Scan for the cell matching the given text and deliver its [x, y] coordinate at center. 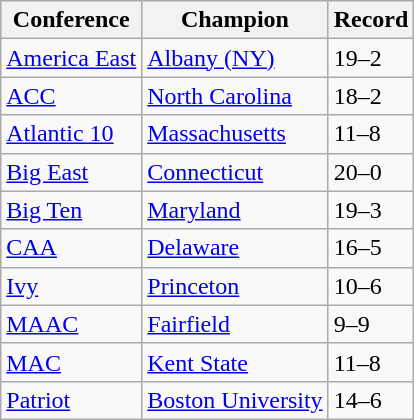
Delaware [235, 248]
Big Ten [72, 210]
Champion [235, 20]
9–9 [371, 324]
CAA [72, 248]
20–0 [371, 172]
ACC [72, 96]
Boston University [235, 400]
Ivy [72, 286]
10–6 [371, 286]
MAAC [72, 324]
Maryland [235, 210]
North Carolina [235, 96]
Connecticut [235, 172]
America East [72, 58]
19–3 [371, 210]
MAC [72, 362]
Princeton [235, 286]
Patriot [72, 400]
16–5 [371, 248]
Record [371, 20]
Kent State [235, 362]
18–2 [371, 96]
Albany (NY) [235, 58]
19–2 [371, 58]
Atlantic 10 [72, 134]
Fairfield [235, 324]
Conference [72, 20]
Massachusetts [235, 134]
Big East [72, 172]
14–6 [371, 400]
